Capture the cell that displays the provided text and extract its (x, y) central coordinate. 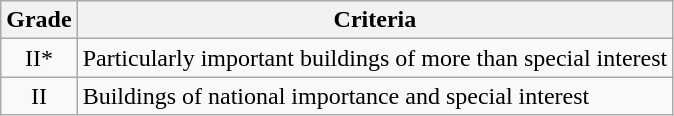
II* (39, 58)
Buildings of national importance and special interest (375, 96)
Criteria (375, 20)
Particularly important buildings of more than special interest (375, 58)
II (39, 96)
Grade (39, 20)
